From the cell containing the given text, extract its center point as (x, y) coordinate. 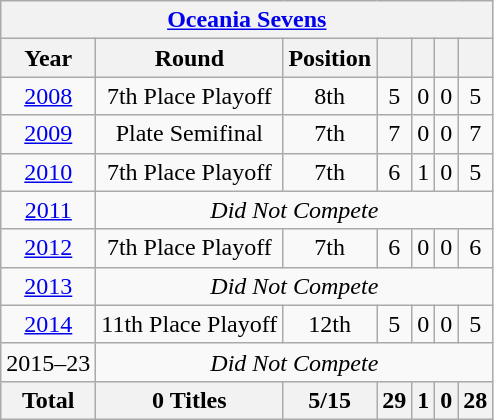
Total (48, 400)
11th Place Playoff (190, 324)
Year (48, 58)
2014 (48, 324)
Plate Semifinal (190, 134)
0 Titles (190, 400)
8th (330, 96)
5/15 (330, 400)
2013 (48, 286)
29 (394, 400)
2011 (48, 210)
2010 (48, 172)
Oceania Sevens (247, 20)
28 (476, 400)
12th (330, 324)
2009 (48, 134)
Position (330, 58)
2015–23 (48, 362)
2008 (48, 96)
Round (190, 58)
2012 (48, 248)
